Identify which cell holds the provided text, then report its (X, Y) central coordinate. 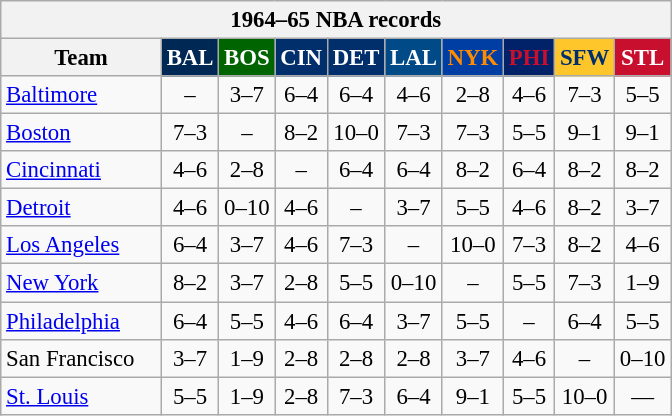
Philadelphia (82, 321)
Los Angeles (82, 245)
Detroit (82, 208)
1964–65 NBA records (336, 20)
BOS (247, 58)
Boston (82, 133)
Cincinnati (82, 170)
New York (82, 283)
SFW (585, 58)
STL (643, 58)
San Francisco (82, 358)
NYK (472, 58)
CIN (301, 58)
PHI (528, 58)
St. Louis (82, 396)
Team (82, 58)
LAL (414, 58)
BAL (190, 58)
— (643, 396)
Baltimore (82, 95)
DET (356, 58)
